Extract the [X, Y] coordinate from the center of the cell holding the provided text.  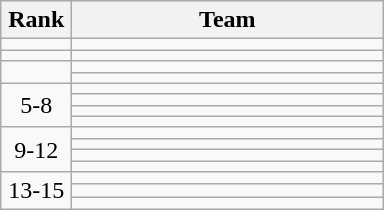
Team [228, 20]
9-12 [36, 149]
13-15 [36, 191]
Rank [36, 20]
5-8 [36, 105]
